Extract the [X, Y] coordinate from the center of the cell holding the provided text.  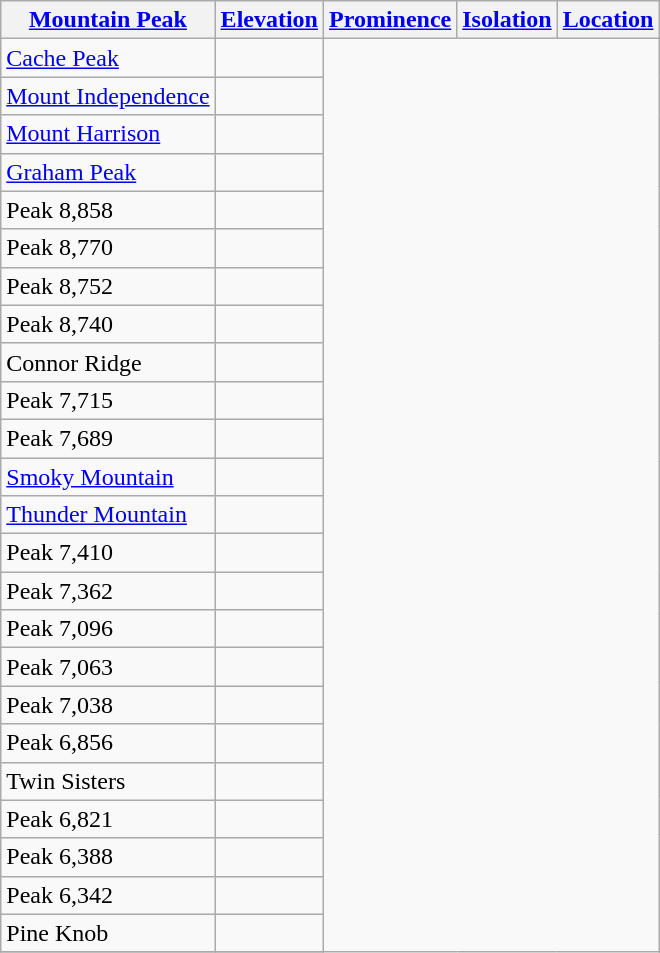
Peak 7,410 [108, 553]
Prominence [390, 20]
Mountain Peak [108, 20]
Peak 8,858 [108, 210]
Connor Ridge [108, 362]
Peak 7,689 [108, 438]
Peak 6,388 [108, 857]
Peak 7,362 [108, 591]
Peak 7,096 [108, 629]
Peak 8,770 [108, 248]
Graham Peak [108, 172]
Twin Sisters [108, 781]
Peak 8,740 [108, 324]
Peak 8,752 [108, 286]
Peak 7,063 [108, 667]
Cache Peak [108, 58]
Smoky Mountain [108, 477]
Location [608, 20]
Elevation [269, 20]
Peak 6,342 [108, 895]
Peak 7,715 [108, 400]
Peak 6,856 [108, 743]
Peak 6,821 [108, 819]
Mount Harrison [108, 134]
Peak 7,038 [108, 705]
Mount Independence [108, 96]
Thunder Mountain [108, 515]
Isolation [507, 20]
Pine Knob [108, 933]
